Identify which cell holds the provided text, then report its [X, Y] central coordinate. 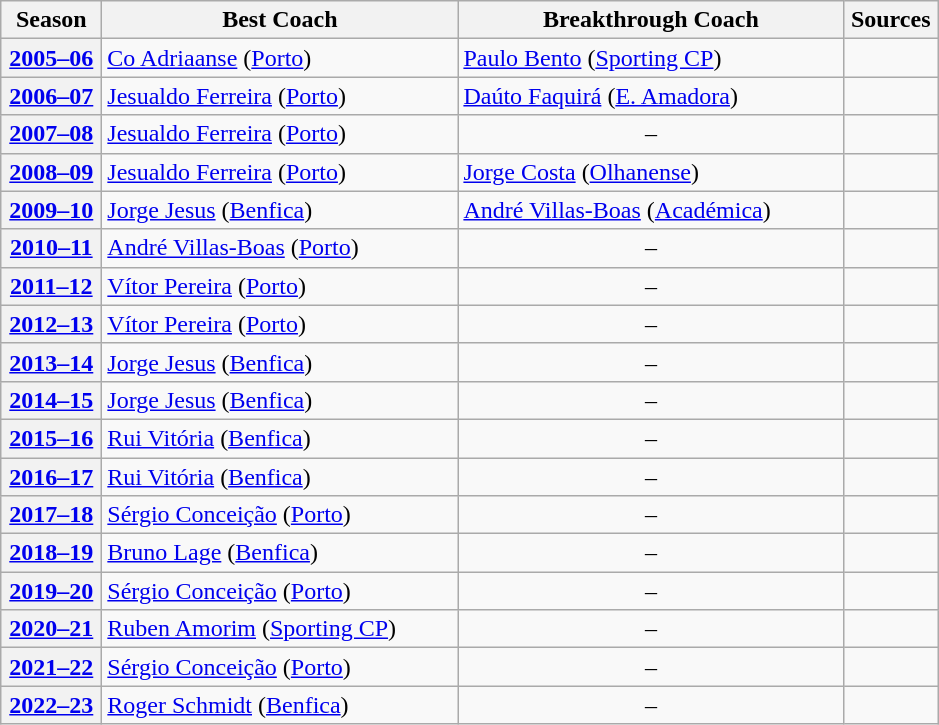
2017–18 [52, 515]
Best Coach [280, 20]
2013–14 [52, 362]
2020–21 [52, 629]
Paulo Bento (Sporting CP) [651, 58]
2007–08 [52, 134]
2019–20 [52, 591]
Sources [891, 20]
2009–10 [52, 210]
2012–13 [52, 324]
Daúto Faquirá (E. Amadora) [651, 96]
2015–16 [52, 438]
2010–11 [52, 248]
2011–12 [52, 286]
2021–22 [52, 667]
2018–19 [52, 553]
Co Adriaanse (Porto) [280, 58]
2016–17 [52, 477]
André Villas-Boas (Porto) [280, 248]
Bruno Lage (Benfica) [280, 553]
Breakthrough Coach [651, 20]
Roger Schmidt (Benfica) [280, 705]
2014–15 [52, 400]
André Villas-Boas (Académica) [651, 210]
2005–06 [52, 58]
Season [52, 20]
Jorge Costa (Olhanense) [651, 172]
2008–09 [52, 172]
Ruben Amorim (Sporting CP) [280, 629]
2022–23 [52, 705]
2006–07 [52, 96]
